Search for the cell housing the specified text and yield its (X, Y) center coordinate. 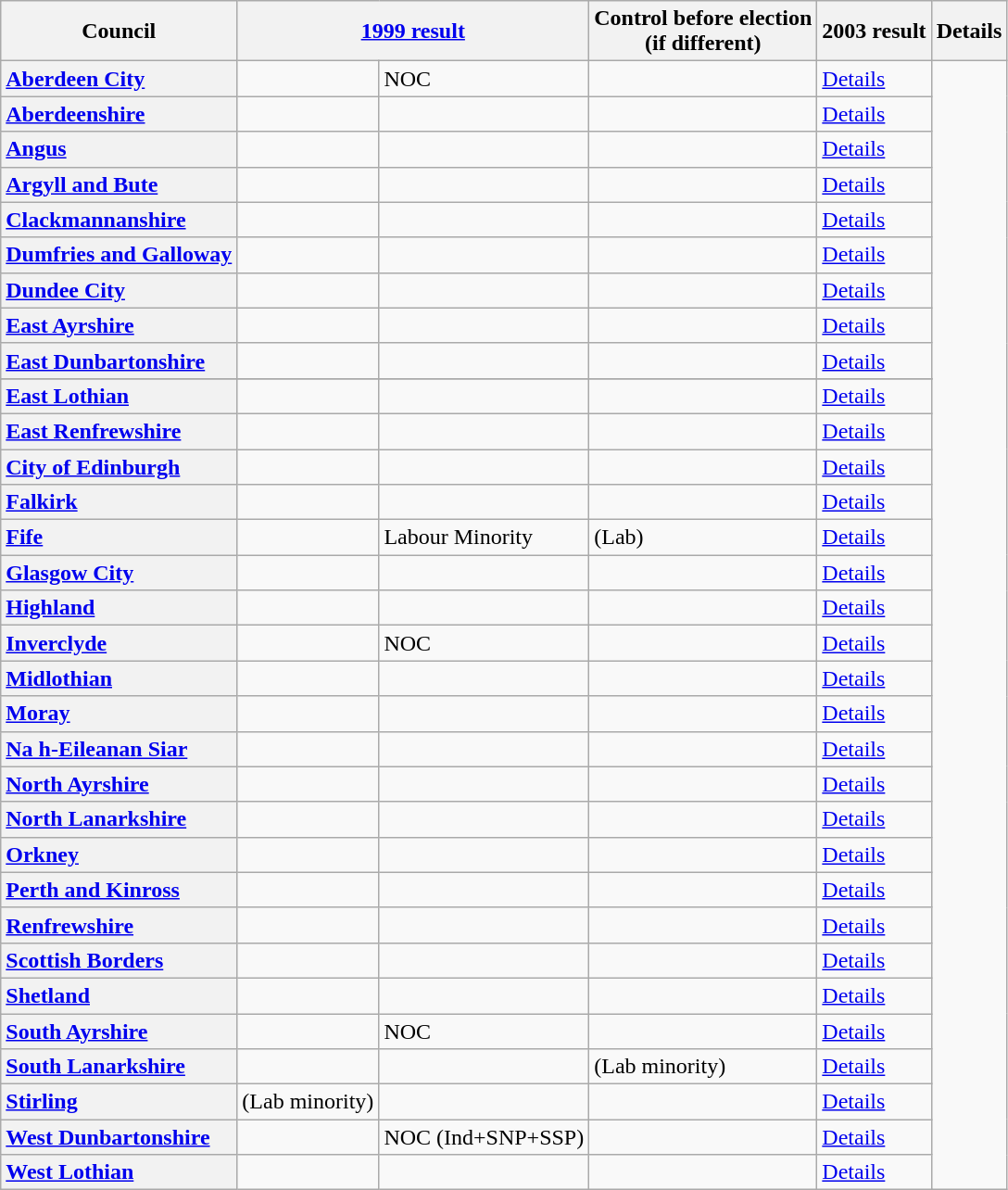
Orkney (119, 855)
Renfrewshire (119, 925)
Aberdeen City (119, 79)
Stirling (119, 1102)
Moray (119, 714)
Control before election(if different) (703, 32)
(Lab) (703, 538)
City of Edinburgh (119, 466)
2003 result (875, 32)
Dundee City (119, 290)
Shetland (119, 995)
Perth and Kinross (119, 890)
East Lothian (119, 396)
East Renfrewshire (119, 431)
Argyll and Bute (119, 184)
Scottish Borders (119, 960)
North Ayrshire (119, 784)
Glasgow City (119, 573)
South Ayrshire (119, 1032)
1999 result (413, 32)
East Dunbartonshire (119, 361)
Fife (119, 538)
East Ayrshire (119, 325)
South Lanarkshire (119, 1067)
Angus (119, 149)
North Lanarkshire (119, 819)
Labour Minority (484, 538)
Midlothian (119, 678)
Dumfries and Galloway (119, 255)
West Lothian (119, 1172)
Clackmannanshire (119, 220)
Aberdeenshire (119, 114)
Falkirk (119, 502)
Na h-Eileanan Siar (119, 749)
Highland (119, 608)
Inverclyde (119, 643)
NOC (Ind+SNP+SSP) (484, 1137)
Council (119, 32)
West Dunbartonshire (119, 1137)
